Locate the cell with the specified text and output its [X, Y] center coordinate. 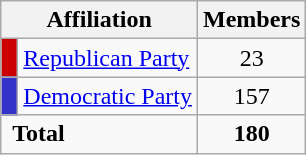
Democratic Party [108, 96]
Members [251, 20]
157 [251, 96]
Affiliation [100, 20]
Republican Party [108, 58]
180 [251, 134]
23 [251, 58]
Total [100, 134]
